Extract the (X, Y) coordinate from the center of the cell holding the provided text.  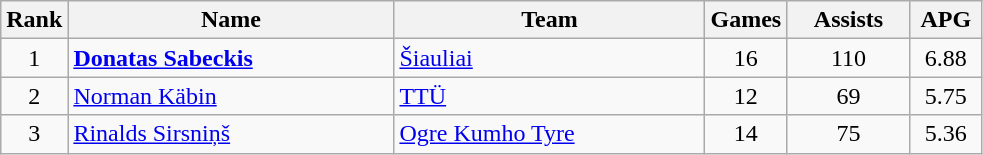
5.75 (946, 96)
16 (746, 58)
110 (849, 58)
TTÜ (550, 96)
Šiauliai (550, 58)
1 (34, 58)
2 (34, 96)
75 (849, 134)
69 (849, 96)
Donatas Sabeckis (231, 58)
Rinalds Sirsniņš (231, 134)
14 (746, 134)
6.88 (946, 58)
Assists (849, 20)
Rank (34, 20)
Team (550, 20)
Name (231, 20)
Norman Käbin (231, 96)
3 (34, 134)
12 (746, 96)
APG (946, 20)
5.36 (946, 134)
Ogre Kumho Tyre (550, 134)
Games (746, 20)
